Scan for the cell matching the given text and deliver its [X, Y] coordinate at center. 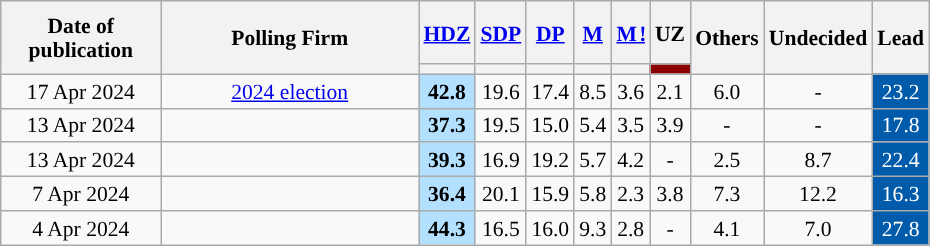
19.5 [500, 125]
17 Apr 2024 [81, 91]
39.3 [446, 160]
19.6 [500, 91]
5.7 [592, 160]
16.9 [500, 160]
4 Apr 2024 [81, 228]
4.1 [727, 228]
15.0 [550, 125]
12.2 [818, 194]
16.3 [900, 194]
Undecided [818, 38]
2.5 [727, 160]
2.1 [670, 91]
5.8 [592, 194]
8.5 [592, 91]
3.8 [670, 194]
HDZ [446, 32]
4.2 [630, 160]
37.3 [446, 125]
DP [550, 32]
23.2 [900, 91]
3.5 [630, 125]
Others [727, 38]
M ! [630, 32]
Date of publication [81, 38]
9.3 [592, 228]
27.8 [900, 228]
44.3 [446, 228]
3.6 [630, 91]
7.0 [818, 228]
SDP [500, 32]
M [592, 32]
20.1 [500, 194]
7 Apr 2024 [81, 194]
17.4 [550, 91]
Lead [900, 38]
UZ [670, 32]
17.8 [900, 125]
2.3 [630, 194]
5.4 [592, 125]
2.8 [630, 228]
16.5 [500, 228]
22.4 [900, 160]
16.0 [550, 228]
6.0 [727, 91]
8.7 [818, 160]
7.3 [727, 194]
19.2 [550, 160]
42.8 [446, 91]
15.9 [550, 194]
2024 election [290, 91]
3.9 [670, 125]
Polling Firm [290, 38]
36.4 [446, 194]
